Pinpoint the cell where the given text exists, returning its [x, y] midpoint coordinate. 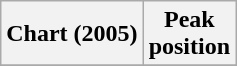
Peakposition [189, 34]
Chart (2005) [72, 34]
